Return (x, y) of the center of cell containing provided text 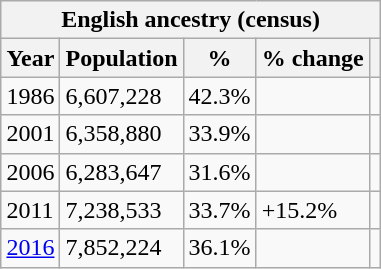
6,283,647 (122, 172)
2011 (30, 210)
6,358,880 (122, 134)
33.9% (220, 134)
33.7% (220, 210)
7,238,533 (122, 210)
7,852,224 (122, 248)
English ancestry (census) (190, 20)
Year (30, 58)
36.1% (220, 248)
Population (122, 58)
% (220, 58)
6,607,228 (122, 96)
2016 (30, 248)
42.3% (220, 96)
31.6% (220, 172)
2001 (30, 134)
1986 (30, 96)
+15.2% (312, 210)
2006 (30, 172)
% change (312, 58)
